Extract the (x, y) coordinate from the center of the cell holding the provided text.  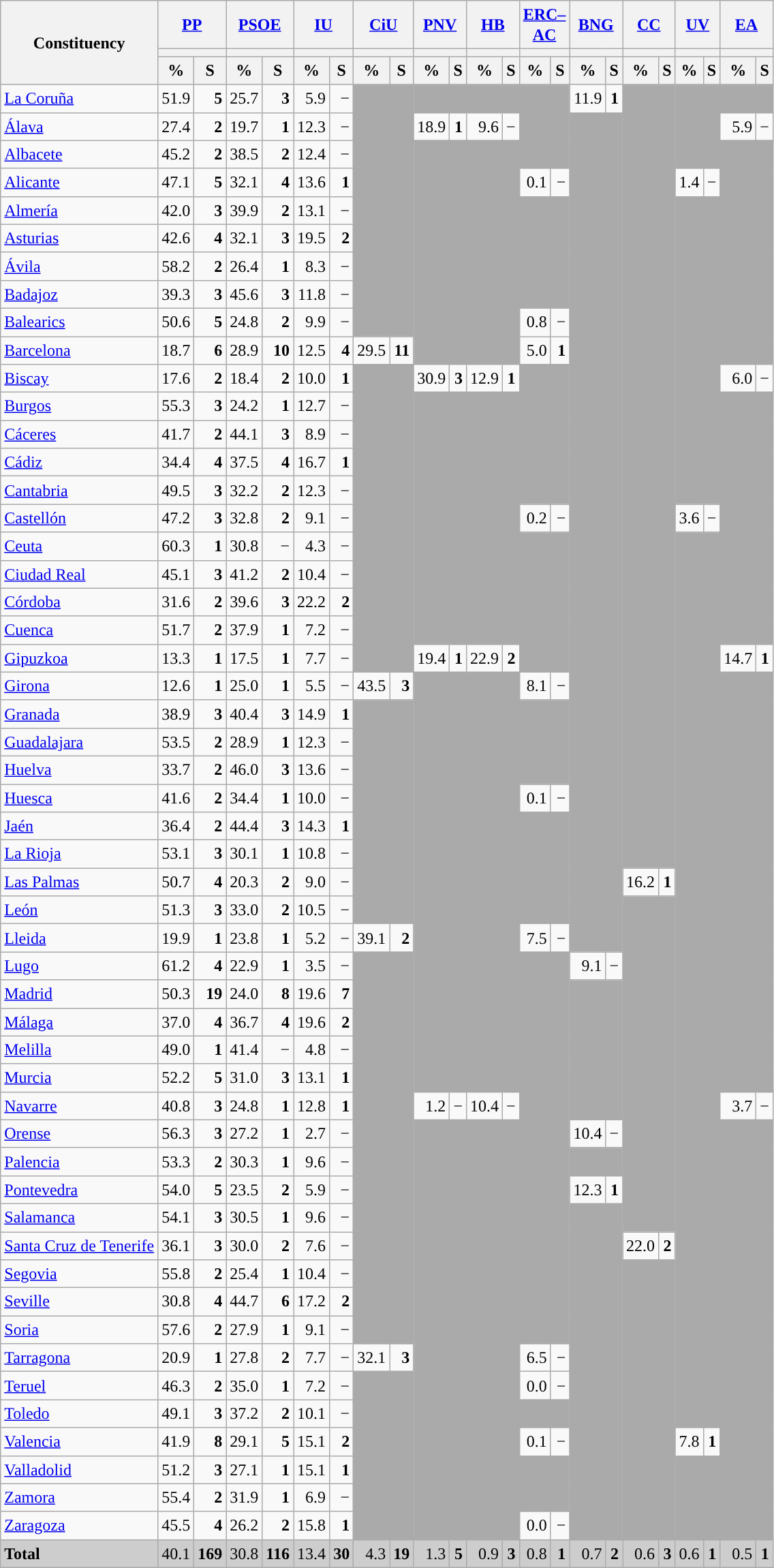
Teruel (79, 1386)
5.0 (535, 350)
42.6 (176, 239)
5.5 (312, 686)
30.3 (244, 1161)
32.2 (244, 491)
52.2 (176, 1078)
Madrid (79, 994)
54.0 (176, 1190)
19.7 (244, 127)
14.9 (312, 714)
16.2 (640, 882)
0.2 (535, 518)
1.3 (432, 1554)
45.5 (176, 1525)
26.4 (244, 266)
9.0 (312, 882)
50.3 (176, 994)
5.2 (312, 938)
27.2 (244, 1134)
22.0 (640, 1246)
Burgos (79, 406)
Ávila (79, 266)
La Rioja (79, 855)
10.8 (312, 855)
Melilla (79, 1049)
44.7 (244, 1302)
40.4 (244, 714)
33.7 (176, 770)
49.1 (176, 1413)
24.0 (244, 994)
12.8 (312, 1105)
8.9 (312, 435)
29.1 (244, 1442)
53.5 (176, 741)
17.6 (176, 379)
27.9 (244, 1330)
8.1 (535, 686)
3.6 (690, 518)
53.3 (176, 1161)
169 (210, 1554)
46.3 (176, 1386)
4.8 (312, 1049)
40.8 (176, 1105)
54.1 (176, 1217)
25.7 (244, 98)
37.0 (176, 1022)
Santa Cruz de Tenerife (79, 1246)
37.9 (244, 630)
Ciudad Real (79, 574)
11.9 (587, 98)
30.0 (244, 1246)
Lleida (79, 938)
Zamora (79, 1498)
18.4 (244, 379)
ERC–AC (544, 25)
CiU (384, 25)
Huesca (79, 797)
50.6 (176, 322)
44.1 (244, 435)
58.2 (176, 266)
24.2 (244, 406)
Murcia (79, 1078)
Toledo (79, 1413)
1.4 (690, 183)
Cáceres (79, 435)
Asturias (79, 239)
Pontevedra (79, 1190)
11 (402, 350)
53.1 (176, 855)
51.2 (176, 1469)
18.7 (176, 350)
13.3 (176, 658)
14.7 (739, 658)
10 (278, 350)
38.9 (176, 714)
37.2 (244, 1413)
12.5 (312, 350)
12.4 (312, 154)
37.5 (244, 462)
49.0 (176, 1049)
23.5 (244, 1190)
10.1 (312, 1413)
49.5 (176, 491)
41.4 (244, 1049)
51.9 (176, 98)
14.3 (312, 826)
41.7 (176, 435)
PSOE (260, 25)
29.5 (372, 350)
44.4 (244, 826)
12.7 (312, 406)
Álava (79, 127)
La Coruña (79, 98)
Guadalajara (79, 741)
6.9 (312, 1498)
Almería (79, 210)
7.6 (312, 1246)
2.7 (312, 1134)
Seville (79, 1302)
19.5 (312, 239)
HB (493, 25)
7.5 (535, 938)
39.6 (244, 602)
7 (342, 994)
Ceuta (79, 547)
51.7 (176, 630)
15.8 (312, 1525)
Badajoz (79, 294)
38.5 (244, 154)
0.7 (587, 1554)
46.0 (244, 770)
IU (324, 25)
13.4 (312, 1554)
Soria (79, 1330)
23.8 (244, 938)
Jaén (79, 826)
31.6 (176, 602)
25.4 (244, 1274)
45.1 (176, 574)
25.0 (244, 686)
3.7 (739, 1105)
30 (342, 1554)
39.3 (176, 294)
33.0 (244, 910)
12.6 (176, 686)
Constituency (79, 42)
19.9 (176, 938)
Granada (79, 714)
55.3 (176, 406)
CC (649, 25)
0.9 (484, 1554)
43.5 (372, 686)
Alicante (79, 183)
9.9 (312, 322)
Total (79, 1554)
20.3 (244, 882)
30.9 (432, 379)
Málaga (79, 1022)
50.7 (176, 882)
Balearics (79, 322)
45.6 (244, 294)
Lugo (79, 966)
Palencia (79, 1161)
22.2 (312, 602)
36.7 (244, 1022)
Cantabria (79, 491)
Cádiz (79, 462)
12.9 (484, 379)
57.6 (176, 1330)
32.8 (244, 518)
31.0 (244, 1078)
EA (747, 25)
39.1 (372, 938)
Orense (79, 1134)
36.1 (176, 1246)
60.3 (176, 547)
30.5 (244, 1217)
Barcelona (79, 350)
26.2 (244, 1525)
Cuenca (79, 630)
UV (698, 25)
11.8 (312, 294)
León (79, 910)
47.1 (176, 183)
55.4 (176, 1498)
17.2 (312, 1302)
47.2 (176, 518)
30.1 (244, 855)
8.3 (312, 266)
56.3 (176, 1134)
36.4 (176, 826)
Navarre (79, 1105)
18.9 (432, 127)
27.1 (244, 1469)
41.9 (176, 1442)
Girona (79, 686)
Gipuzkoa (79, 658)
Zaragoza (79, 1525)
16.7 (312, 462)
Valladolid (79, 1469)
Huelva (79, 770)
Castellón (79, 518)
55.8 (176, 1274)
1.2 (432, 1105)
42.0 (176, 210)
Salamanca (79, 1217)
17.5 (244, 658)
116 (278, 1554)
PNV (440, 25)
41.6 (176, 797)
51.3 (176, 910)
40.1 (176, 1554)
0.5 (739, 1554)
6.0 (739, 379)
39.9 (244, 210)
6.5 (535, 1357)
35.0 (244, 1386)
3.5 (312, 966)
19.4 (432, 658)
Valencia (79, 1442)
Biscay (79, 379)
20.9 (176, 1357)
31.9 (244, 1498)
Las Palmas (79, 882)
Tarragona (79, 1357)
BNG (596, 25)
7.8 (690, 1442)
Segovia (79, 1274)
41.2 (244, 574)
45.2 (176, 154)
27.4 (176, 127)
10.5 (312, 910)
Córdoba (79, 602)
61.2 (176, 966)
Albacete (79, 154)
27.8 (244, 1357)
PP (192, 25)
